Locate the cell with the specified text and output its (X, Y) center coordinate. 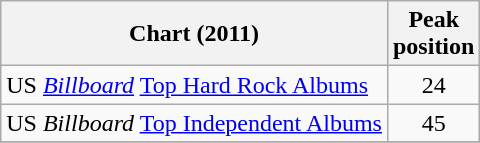
US Billboard Top Independent Albums (194, 123)
US Billboard Top Hard Rock Albums (194, 85)
45 (433, 123)
Chart (2011) (194, 34)
24 (433, 85)
Peakposition (433, 34)
